Pinpoint the cell where the given text exists, returning its (x, y) midpoint coordinate. 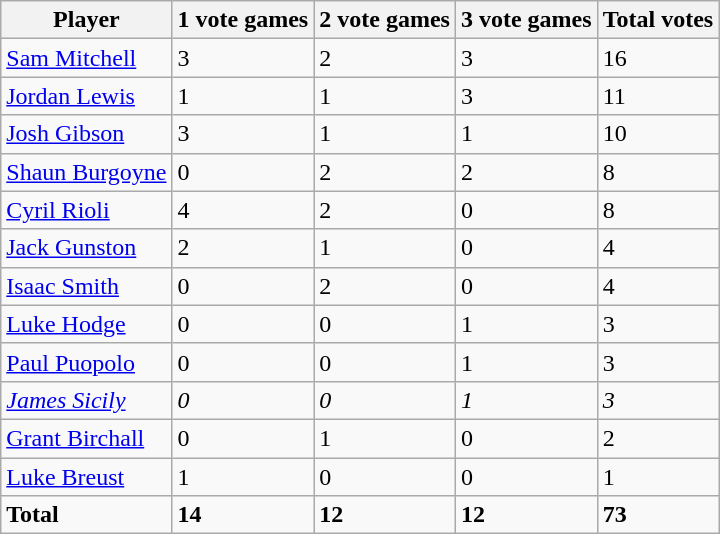
Grant Birchall (86, 438)
James Sicily (86, 400)
10 (658, 134)
Josh Gibson (86, 134)
Total votes (658, 20)
Luke Breust (86, 477)
Isaac Smith (86, 286)
Shaun Burgoyne (86, 172)
16 (658, 58)
Paul Puopolo (86, 362)
Sam Mitchell (86, 58)
11 (658, 96)
Jack Gunston (86, 248)
1 vote games (243, 20)
Player (86, 20)
Jordan Lewis (86, 96)
73 (658, 515)
Total (86, 515)
Cyril Rioli (86, 210)
Luke Hodge (86, 324)
3 vote games (526, 20)
14 (243, 515)
2 vote games (385, 20)
